For the text-containing cell, return its midpoint in [X, Y] coordinate format. 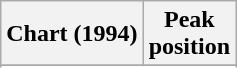
Chart (1994) [72, 34]
Peakposition [189, 34]
